Extract the (X, Y) coordinate from the center of the cell holding the provided text.  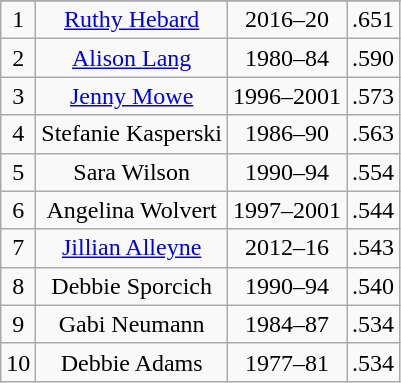
8 (18, 286)
1 (18, 20)
.573 (374, 96)
1984–87 (286, 324)
Sara Wilson (132, 172)
9 (18, 324)
1980–84 (286, 58)
Alison Lang (132, 58)
10 (18, 362)
.563 (374, 134)
5 (18, 172)
.543 (374, 248)
1977–81 (286, 362)
4 (18, 134)
Gabi Neumann (132, 324)
Debbie Adams (132, 362)
1986–90 (286, 134)
Jillian Alleyne (132, 248)
2016–20 (286, 20)
Debbie Sporcich (132, 286)
Ruthy Hebard (132, 20)
6 (18, 210)
.554 (374, 172)
.651 (374, 20)
Jenny Mowe (132, 96)
2 (18, 58)
.590 (374, 58)
3 (18, 96)
.540 (374, 286)
Angelina Wolvert (132, 210)
2012–16 (286, 248)
Stefanie Kasperski (132, 134)
1996–2001 (286, 96)
7 (18, 248)
1997–2001 (286, 210)
.544 (374, 210)
